For the text-containing cell, return its midpoint in (x, y) coordinate format. 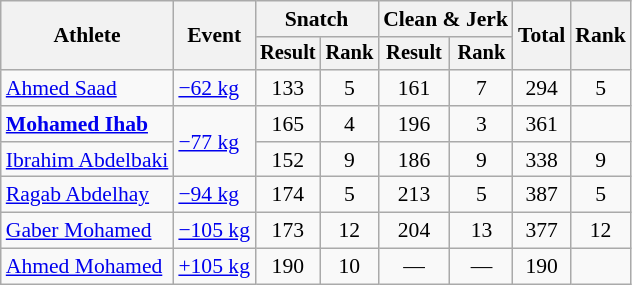
204 (414, 231)
−77 kg (214, 142)
133 (288, 88)
173 (288, 231)
4 (350, 124)
3 (482, 124)
361 (542, 124)
−94 kg (214, 195)
Athlete (88, 36)
387 (542, 195)
174 (288, 195)
Mohamed Ihab (88, 124)
Clean & Jerk (446, 19)
196 (414, 124)
−105 kg (214, 231)
165 (288, 124)
377 (542, 231)
Ragab Abdelhay (88, 195)
Ahmed Mohamed (88, 267)
152 (288, 160)
Snatch (316, 19)
Event (214, 36)
−62 kg (214, 88)
338 (542, 160)
Ahmed Saad (88, 88)
161 (414, 88)
7 (482, 88)
Total (542, 36)
213 (414, 195)
10 (350, 267)
13 (482, 231)
Gaber Mohamed (88, 231)
294 (542, 88)
+105 kg (214, 267)
Ibrahim Abdelbaki (88, 160)
186 (414, 160)
